Return the (x, y) coordinate for the center point of the cell that contains the specified text.  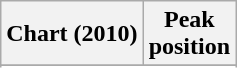
Peak position (189, 34)
Chart (2010) (72, 34)
